Provide the (X, Y) coordinate of the cell's center where the given text is located.  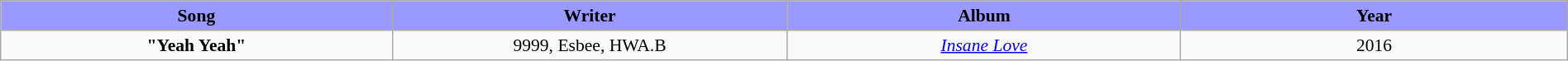
9999, Esbee, HWA.B (590, 45)
Year (1374, 16)
"Yeah Yeah" (197, 45)
2016 (1374, 45)
Song (197, 16)
Album (984, 16)
Insane Love (984, 45)
Writer (590, 16)
